Locate the cell with the specified text and output its [X, Y] center coordinate. 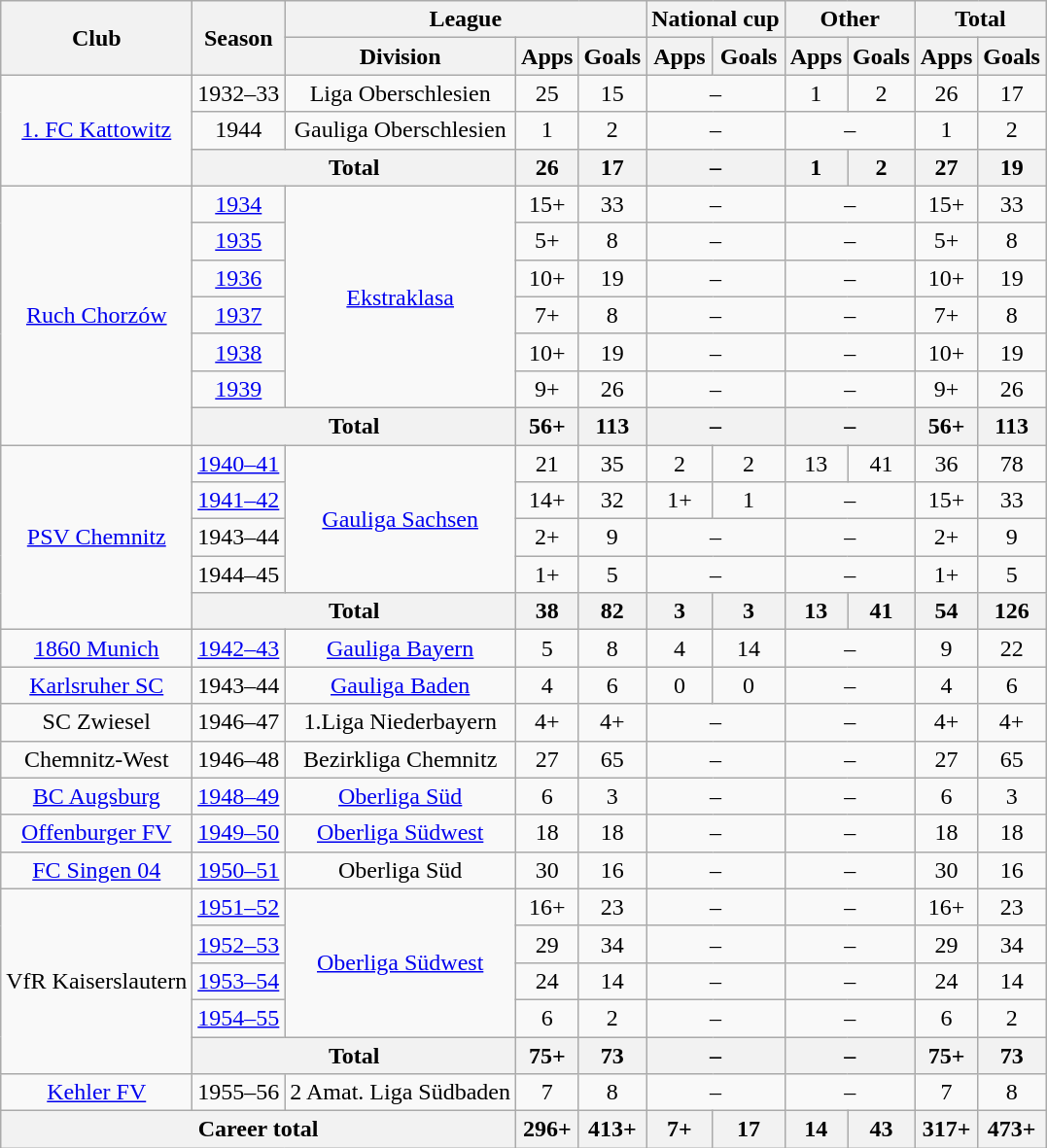
Career total [259, 1130]
Gauliga Baden [401, 685]
1946–48 [239, 759]
32 [612, 501]
BC Augsburg [97, 796]
League [466, 19]
25 [547, 93]
54 [946, 611]
126 [1012, 611]
413+ [612, 1130]
1932–33 [239, 93]
Gauliga Bayern [401, 648]
1950–51 [239, 870]
Liga Oberschlesien [401, 93]
1946–47 [239, 722]
Gauliga Oberschlesien [401, 130]
Other [850, 19]
1948–49 [239, 796]
1940–41 [239, 464]
Karlsruher SC [97, 685]
1944 [239, 130]
35 [612, 464]
14+ [547, 501]
Offenburger FV [97, 833]
2 Amat. Liga Südbaden [401, 1093]
82 [612, 611]
15 [612, 93]
78 [1012, 464]
1941–42 [239, 501]
1953–54 [239, 981]
1936 [239, 278]
Ruch Chorzów [97, 315]
FC Singen 04 [97, 870]
Division [401, 56]
Gauliga Sachsen [401, 519]
1942–43 [239, 648]
Chemnitz-West [97, 759]
1944–45 [239, 574]
SC Zwiesel [97, 722]
1949–50 [239, 833]
1954–55 [239, 1018]
296+ [547, 1130]
43 [882, 1130]
1955–56 [239, 1093]
1860 Munich [97, 648]
1951–52 [239, 907]
1. FC Kattowitz [97, 130]
1952–53 [239, 944]
1937 [239, 315]
38 [547, 611]
VfR Kaiserslautern [97, 981]
1934 [239, 204]
22 [1012, 648]
Club [97, 38]
Bezirkliga Chemnitz [401, 759]
Kehler FV [97, 1093]
1935 [239, 241]
1.Liga Niederbayern [401, 722]
Season [239, 38]
317+ [946, 1130]
473+ [1012, 1130]
1938 [239, 352]
1939 [239, 389]
Ekstraklasa [401, 296]
36 [946, 464]
21 [547, 464]
PSV Chemnitz [97, 538]
National cup [715, 19]
